Determine the (X, Y) coordinate at the center of the cell enclosing the given text.  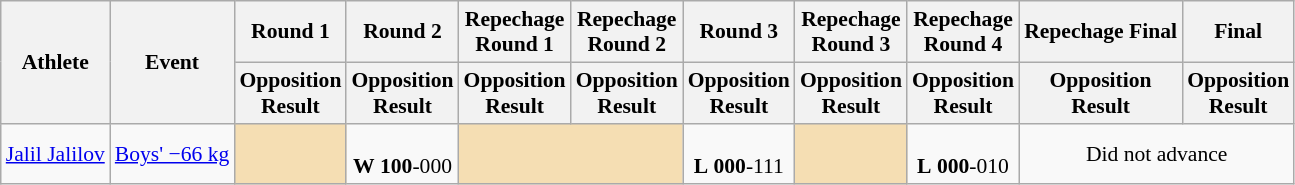
Round 1 (290, 32)
L 000-010 (963, 154)
Athlete (56, 62)
L 000-111 (739, 154)
Event (172, 62)
Jalil Jalilov (56, 154)
Final (1238, 32)
Repechage Round 2 (627, 32)
Did not advance (1156, 154)
Repechage Final (1100, 32)
Round 3 (739, 32)
Repechage Round 3 (851, 32)
Round 2 (402, 32)
W 100-000 (402, 154)
Repechage Round 1 (515, 32)
Repechage Round 4 (963, 32)
Boys' −66 kg (172, 154)
